Detect which cell encompasses the target text, then output its [X, Y] center coordinate. 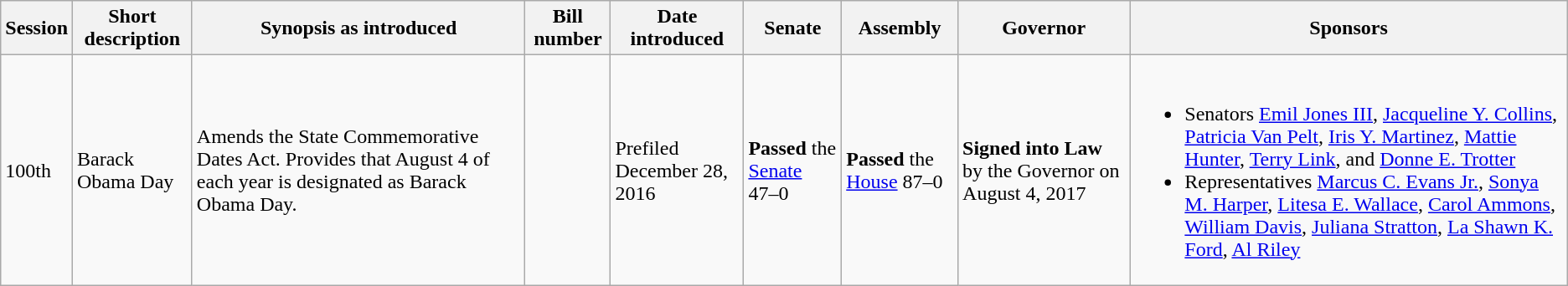
Short description [132, 28]
Date introduced [677, 28]
Governor [1044, 28]
Assembly [900, 28]
100th [37, 171]
Sponsors [1349, 28]
Prefiled December 28, 2016 [677, 171]
Signed into Law by the Governor on August 4, 2017 [1044, 171]
Senate [792, 28]
Passed the House 87–0 [900, 171]
Bill number [568, 28]
Amends the State Commemorative Dates Act. Provides that August 4 of each year is designated as Barack Obama Day. [358, 171]
Barack Obama Day [132, 171]
Passed the Senate 47–0 [792, 171]
Session [37, 28]
Synopsis as introduced [358, 28]
